For the text-containing cell, return its midpoint in (x, y) coordinate format. 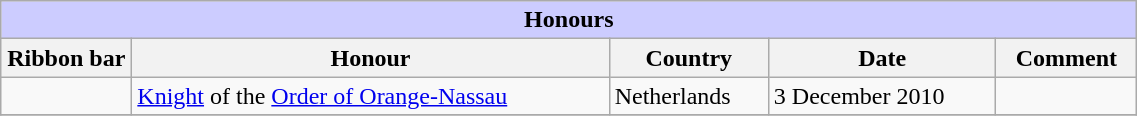
Honours (569, 20)
Honour (370, 58)
Ribbon bar (66, 58)
Netherlands (688, 96)
Comment (1066, 58)
Knight of the Order of Orange-Nassau (370, 96)
Date (882, 58)
Country (688, 58)
3 December 2010 (882, 96)
